Search for the cell housing the specified text and yield its [x, y] center coordinate. 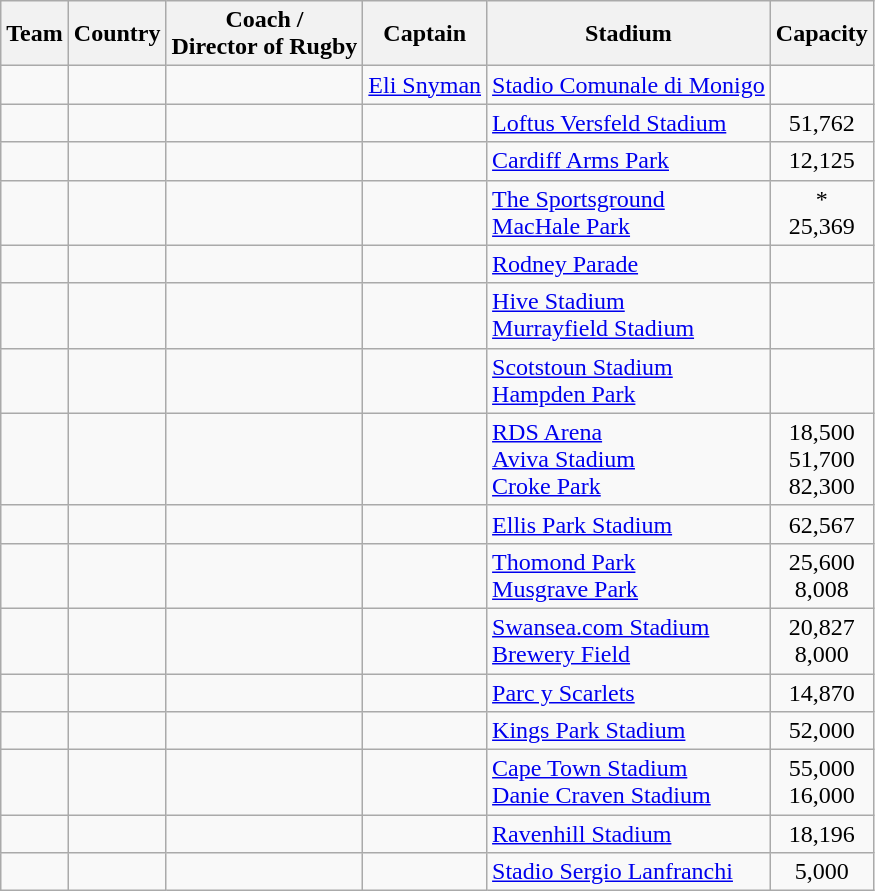
*25,369 [822, 212]
14,870 [822, 693]
Ellis Park Stadium [629, 524]
20,8278,000 [822, 640]
The SportsgroundMacHale Park [629, 212]
Capacity [822, 34]
12,125 [822, 161]
18,50051,70082,300 [822, 459]
Cardiff Arms Park [629, 161]
Thomond ParkMusgrave Park [629, 576]
Team [35, 34]
25,6008,008 [822, 576]
Stadio Comunale di Monigo [629, 85]
Swansea.com StadiumBrewery Field [629, 640]
62,567 [822, 524]
51,762 [822, 123]
Ravenhill Stadium [629, 834]
Loftus Versfeld Stadium [629, 123]
RDS ArenaAviva StadiumCroke Park [629, 459]
Country [117, 34]
Scotstoun StadiumHampden Park [629, 380]
55,00016,000 [822, 782]
Kings Park Stadium [629, 731]
Hive StadiumMurrayfield Stadium [629, 316]
Rodney Parade [629, 264]
52,000 [822, 731]
Stadio Sergio Lanfranchi [629, 872]
Parc y Scarlets [629, 693]
Captain [425, 34]
Eli Snyman [425, 85]
Cape Town StadiumDanie Craven Stadium [629, 782]
5,000 [822, 872]
Stadium [629, 34]
Coach /Director of Rugby [264, 34]
18,196 [822, 834]
